Determine the (x, y) coordinate at the center of the cell enclosing the given text.  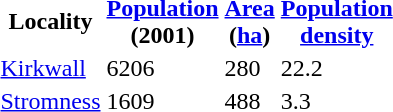
6206 (162, 68)
280 (250, 68)
